Identify which cell holds the provided text, then report its [x, y] central coordinate. 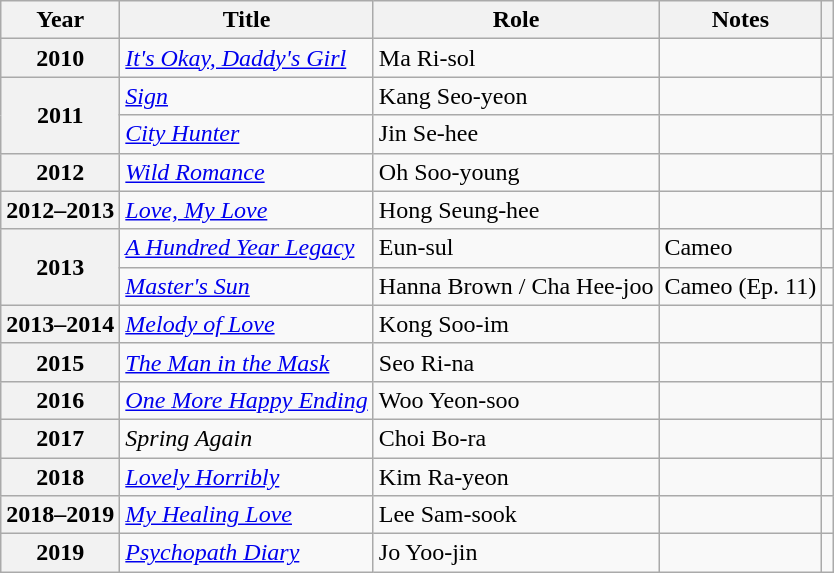
Role [516, 20]
Ma Ri-sol [516, 58]
2019 [60, 553]
Spring Again [246, 438]
2016 [60, 400]
Melody of Love [246, 324]
Seo Ri-na [516, 362]
2013 [60, 267]
Notes [740, 20]
Year [60, 20]
Kang Seo-yeon [516, 96]
2012–2013 [60, 210]
Cameo [740, 248]
2018 [60, 477]
2010 [60, 58]
Choi Bo-ra [516, 438]
Eun-sul [516, 248]
Psychopath Diary [246, 553]
Kong Soo-im [516, 324]
2017 [60, 438]
Lovely Horribly [246, 477]
It's Okay, Daddy's Girl [246, 58]
2015 [60, 362]
Title [246, 20]
Hanna Brown / Cha Hee-joo [516, 286]
2011 [60, 115]
One More Happy Ending [246, 400]
Wild Romance [246, 172]
The Man in the Mask [246, 362]
Love, My Love [246, 210]
Cameo (Ep. 11) [740, 286]
2018–2019 [60, 515]
City Hunter [246, 134]
2012 [60, 172]
My Healing Love [246, 515]
Master's Sun [246, 286]
Sign [246, 96]
Kim Ra-yeon [516, 477]
Lee Sam-sook [516, 515]
Woo Yeon-soo [516, 400]
Jo Yoo-jin [516, 553]
Jin Se-hee [516, 134]
Oh Soo-young [516, 172]
2013–2014 [60, 324]
Hong Seung-hee [516, 210]
A Hundred Year Legacy [246, 248]
